Detect which cell encompasses the target text, then output its (x, y) center coordinate. 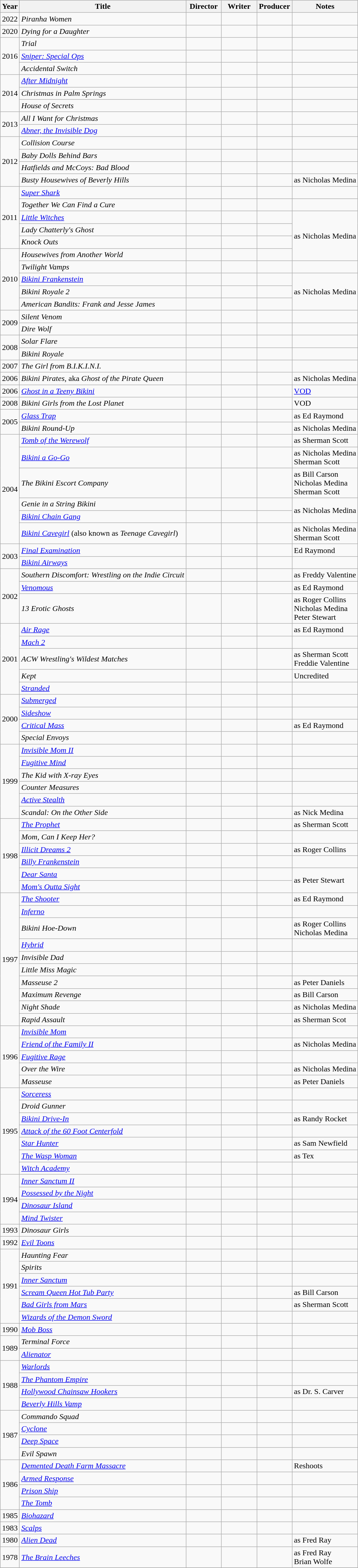
Final Examination (103, 550)
Inner Sanctum (103, 1280)
All I Want for Christmas (103, 118)
Special Envoys (103, 738)
Evil Toons (103, 1243)
American Bandits: Frank and Jesse James (103, 304)
Trial (103, 44)
Alien Dead (103, 1540)
Writer (239, 7)
Ed Raymond (325, 550)
Billy Frankenstein (103, 862)
13 Erotic Ghosts (103, 609)
Illicit Dreams 2 (103, 849)
Bikini Chain Gang (103, 516)
Super Shark (103, 193)
2003 (10, 556)
2016 (10, 56)
2009 (10, 323)
Silent Venom (103, 316)
Counter Measures (103, 787)
2002 (10, 596)
Maximum Revenge (103, 995)
as Roger CollinsNicholas Medina (325, 928)
1993 (10, 1230)
Prison Ship (103, 1491)
Night Shade (103, 1007)
Bikini Frankenstein (103, 279)
Cyclone (103, 1429)
Dying for a Daughter (103, 31)
Little Miss Magic (103, 970)
1991 (10, 1286)
Mind Twister (103, 1218)
The Brain Leeches (103, 1557)
Bikini Drive-In (103, 1119)
Christmas in Palm Springs (103, 93)
Biohazard (103, 1516)
Invisible Dad (103, 957)
The Wasp Woman (103, 1156)
1998 (10, 856)
Reshoots (325, 1466)
Venomous (103, 588)
Producer (275, 7)
Solar Flare (103, 341)
The Bikini Escort Company (103, 483)
Possessed by the Night (103, 1193)
as Sam Newfield (325, 1143)
Inferno (103, 911)
1994 (10, 1199)
Spirits (103, 1268)
Armed Response (103, 1478)
Knock Outs (103, 242)
Title (103, 7)
as Fred RayBrian Wolfe (325, 1557)
Submerged (103, 701)
1988 (10, 1385)
House of Secrets (103, 106)
Commando Squad (103, 1416)
Hollywood Chainsaw Hookers (103, 1391)
Masseuse (103, 1082)
Scalps (103, 1528)
Abner, the Invisible Dog (103, 130)
1983 (10, 1528)
Bikini Hoe-Down (103, 928)
Notes (325, 7)
Over the Wire (103, 1069)
Bikini Airways (103, 562)
Masseuse 2 (103, 982)
Mom's Outta Sight (103, 887)
Dear Santa (103, 874)
Active Stealth (103, 800)
2000 (10, 719)
Busty Housewives of Beverly Hills (103, 180)
as Peter Stewart (325, 880)
2011 (10, 217)
Little Witches (103, 217)
1978 (10, 1557)
Bikini Pirates, aka Ghost of the Pirate Queen (103, 379)
Sniper: Special Ops (103, 56)
Fugitive Mind (103, 762)
as Sherman ScottFreddie Valentine (325, 659)
as Roger Collins (325, 849)
1996 (10, 1057)
The Tomb (103, 1503)
Fugitive Rage (103, 1057)
as Roger CollinsNicholas MedinaPeter Stewart (325, 609)
Kept (103, 676)
Lady Chatterly's Ghost (103, 230)
Star Hunter (103, 1143)
The Phantom Empire (103, 1379)
as Freddy Valentine (325, 575)
1986 (10, 1485)
1987 (10, 1435)
Tomb of the Werewolf (103, 441)
Beverly Hills Vamp (103, 1404)
1992 (10, 1243)
Inner Sanctum II (103, 1181)
Droid Gunner (103, 1106)
Ghost in a Teeny Bikini (103, 391)
as Tex (325, 1156)
1989 (10, 1348)
Invisible Mom (103, 1032)
Baby Dolls Behind Bars (103, 155)
Dire Wolf (103, 329)
1997 (10, 959)
Southern Discomfort: Wrestling on the Indie Circuit (103, 575)
Demented Death Farm Massacre (103, 1466)
Piranha Women (103, 19)
Dinosaur Girls (103, 1230)
Invisible Mom II (103, 750)
Stranded (103, 688)
Twilight Vamps (103, 267)
Scream Queen Hot Tub Party (103, 1292)
Critical Mass (103, 725)
Genie in a String Bikini (103, 504)
Year (10, 7)
ACW Wrestling's Wildest Matches (103, 659)
The Shooter (103, 899)
Rapid Assault (103, 1020)
1990 (10, 1329)
Bad Girls from Mars (103, 1305)
Sorceress (103, 1094)
Sideshow (103, 713)
1995 (10, 1131)
Director (203, 7)
Bikini a Go-Go (103, 457)
Bikini Girls from the Lost Planet (103, 403)
Terminal Force (103, 1342)
2010 (10, 279)
Housewives from Another World (103, 254)
Air Rage (103, 630)
Collision Course (103, 143)
Bikini Round-Up (103, 428)
Wizards of the Demon Sword (103, 1317)
Together We Can Find a Cure (103, 205)
as Fred Ray (325, 1540)
1985 (10, 1516)
The Kid with X-ray Eyes (103, 775)
Mach 2 (103, 642)
Mob Boss (103, 1329)
Scandal: On the Other Side (103, 812)
as Dr. S. Carver (325, 1391)
2005 (10, 422)
as Randy Rocket (325, 1119)
2004 (10, 489)
Alienator (103, 1354)
2022 (10, 19)
The Girl from B.I.K.I.N.I. (103, 366)
2014 (10, 93)
Uncredited (325, 676)
Evil Spawn (103, 1454)
After Midnight (103, 81)
Attack of the 60 Foot Centerfold (103, 1131)
The Prophet (103, 825)
2007 (10, 366)
1980 (10, 1540)
2012 (10, 161)
as Bill CarsonNicholas MedinaSherman Scott (325, 483)
Haunting Fear (103, 1255)
Hatfields and McCoys: Bad Blood (103, 168)
Hybrid (103, 945)
2013 (10, 124)
Dinosaur Island (103, 1205)
as Sherman Scot (325, 1020)
Glass Trap (103, 416)
Mom, Can I Keep Her? (103, 837)
as Nick Medina (325, 812)
Deep Space (103, 1441)
2001 (10, 659)
Witch Academy (103, 1168)
Warlords (103, 1367)
2020 (10, 31)
Bikini Cavegirl (also known as Teenage Cavegirl) (103, 533)
1999 (10, 781)
Bikini Royale (103, 354)
Accidental Switch (103, 68)
Friend of the Family II (103, 1044)
Bikini Royale 2 (103, 292)
